Determine the [X, Y] coordinate at the center of the cell enclosing the given text.  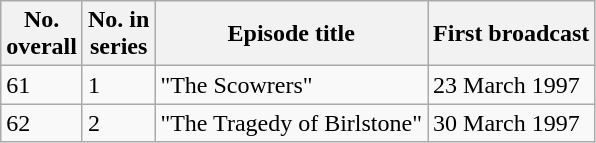
30 March 1997 [512, 123]
2 [118, 123]
23 March 1997 [512, 85]
1 [118, 85]
61 [42, 85]
Episode title [292, 34]
"The Tragedy of Birlstone" [292, 123]
No. inseries [118, 34]
"The Scowrers" [292, 85]
First broadcast [512, 34]
62 [42, 123]
No.overall [42, 34]
